Scan for the cell matching the given text and deliver its [X, Y] coordinate at center. 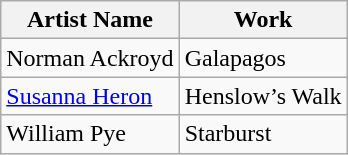
Work [263, 20]
William Pye [90, 134]
Starburst [263, 134]
Norman Ackroyd [90, 58]
Artist Name [90, 20]
Galapagos [263, 58]
Susanna Heron [90, 96]
Henslow’s Walk [263, 96]
